Capture the cell that displays the provided text and extract its [X, Y] central coordinate. 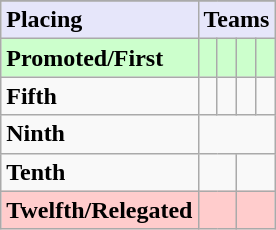
Tenth [100, 172]
Ninth [100, 134]
Promoted/First [100, 58]
Fifth [100, 96]
Twelfth/Relegated [100, 210]
Placing [100, 20]
Teams [236, 20]
